From the cell containing the given text, extract its center point as (x, y) coordinate. 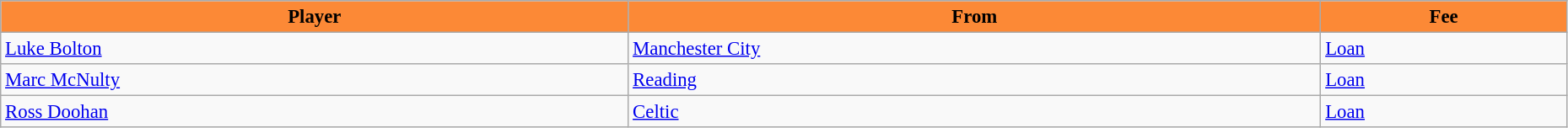
From (975, 17)
Reading (975, 80)
Player (315, 17)
Luke Bolton (315, 49)
Ross Doohan (315, 112)
Fee (1444, 17)
Manchester City (975, 49)
Celtic (975, 112)
Marc McNulty (315, 80)
